Scan for the cell matching the given text and deliver its (X, Y) coordinate at center. 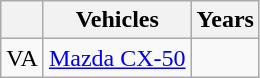
Vehicles (117, 20)
VA (22, 58)
Years (225, 20)
Mazda CX-50 (117, 58)
